Return [x, y] of the center of cell containing provided text 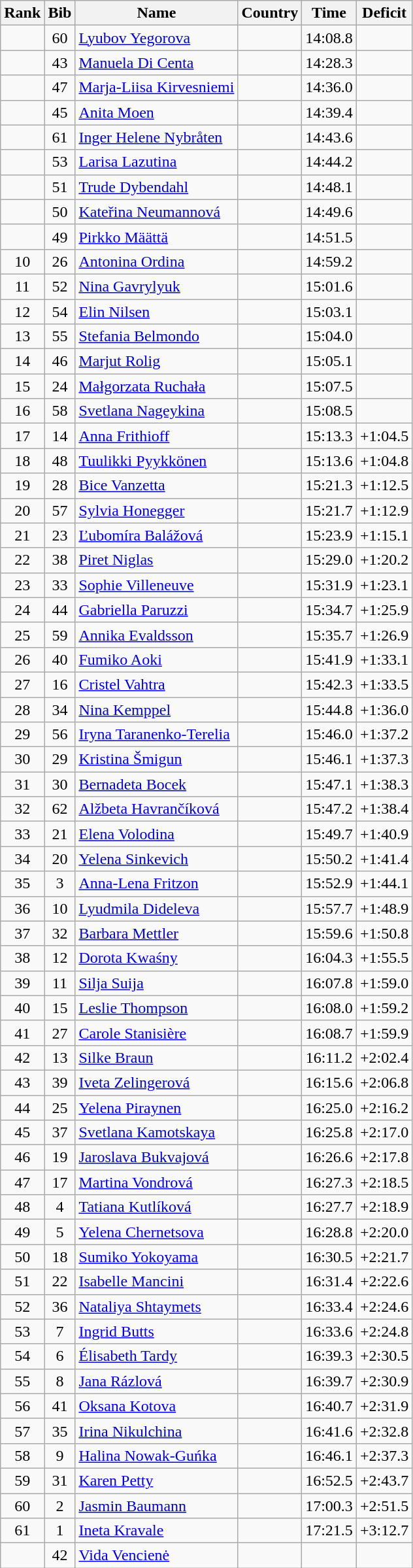
16:39.3 [329, 1356]
15:04.0 [329, 337]
Nina Gavrylyuk [157, 286]
+1:59.0 [384, 983]
+2:18.5 [384, 1182]
Bernadeta Bocek [157, 784]
Fumiko Aoki [157, 659]
16:25.8 [329, 1133]
+1:12.9 [384, 510]
7 [60, 1331]
16:28.8 [329, 1232]
15:41.9 [329, 659]
+1:55.5 [384, 958]
16:46.1 [329, 1456]
15:47.1 [329, 784]
Anna-Lena Fritzon [157, 884]
Yelena Chernetsova [157, 1232]
Country [270, 13]
Anna Frithioff [157, 436]
+1:59.2 [384, 1008]
Marja-Liisa Kirvesniemi [157, 88]
+2:37.3 [384, 1456]
+1:50.8 [384, 933]
Barbara Mettler [157, 933]
15:13.3 [329, 436]
15:23.9 [329, 535]
16:15.6 [329, 1082]
15:44.8 [329, 709]
Trude Dybendahl [157, 187]
16:30.5 [329, 1257]
Leslie Thompson [157, 1008]
Gabriella Paruzzi [157, 610]
+1:33.5 [384, 684]
Svetlana Kamotskaya [157, 1133]
2 [60, 1505]
15:01.6 [329, 286]
Marjut Rolig [157, 361]
15:29.0 [329, 560]
Carole Stanisière [157, 1033]
Iryna Taranenko-Terelia [157, 735]
14:39.4 [329, 112]
Alžbeta Havrančíková [157, 809]
Lyubov Yegorova [157, 38]
Stefania Belmondo [157, 337]
+2:30.9 [384, 1381]
Irina Nikulchina [157, 1431]
+1:44.1 [384, 884]
16:33.6 [329, 1331]
Tatiana Kutlíková [157, 1207]
+2:32.8 [384, 1431]
14:59.2 [329, 261]
16:41.6 [329, 1431]
+1:37.2 [384, 735]
5 [60, 1232]
14:36.0 [329, 88]
15:21.3 [329, 486]
15:42.3 [329, 684]
Dorota Kwaśny [157, 958]
+2:16.2 [384, 1108]
Svetlana Nageykina [157, 411]
Ľubomíra Balážová [157, 535]
+2:18.9 [384, 1207]
+2:43.7 [384, 1480]
15:49.7 [329, 834]
Halina Nowak-Guńka [157, 1456]
Time [329, 13]
+1:04.5 [384, 436]
17:21.5 [329, 1531]
Anita Moen [157, 112]
Iveta Zelingerová [157, 1082]
+1:26.9 [384, 635]
Ineta Kravale [157, 1531]
+1:40.9 [384, 834]
15:57.7 [329, 909]
14:08.8 [329, 38]
+1:20.2 [384, 560]
Isabelle Mancini [157, 1282]
Élisabeth Tardy [157, 1356]
9 [60, 1456]
+2:31.9 [384, 1406]
+1:38.4 [384, 809]
15:46.1 [329, 759]
15:21.7 [329, 510]
62 [60, 809]
Martina Vondrová [157, 1182]
Inger Helene Nybråten [157, 137]
Jaroslava Bukvajová [157, 1158]
Name [157, 13]
15:35.7 [329, 635]
16:52.5 [329, 1480]
Larisa Lazutina [157, 162]
Silja Suija [157, 983]
15:34.7 [329, 610]
16:25.0 [329, 1108]
Cristel Vahtra [157, 684]
16:39.7 [329, 1381]
+2:22.6 [384, 1282]
16:08.0 [329, 1008]
Lyudmila Dideleva [157, 909]
15:07.5 [329, 386]
Antonina Ordina [157, 261]
Nataliya Shtaymets [157, 1307]
+2:21.7 [384, 1257]
15:05.1 [329, 361]
15:08.5 [329, 411]
Małgorzata Ruchała [157, 386]
+2:20.0 [384, 1232]
Piret Niglas [157, 560]
Sophie Villeneuve [157, 585]
15:59.6 [329, 933]
15:03.1 [329, 312]
14:44.2 [329, 162]
14:49.6 [329, 212]
+2:30.5 [384, 1356]
Jana Rázlová [157, 1381]
Yelena Sinkevich [157, 859]
Vida Vencienė [157, 1556]
15:31.9 [329, 585]
+1:48.9 [384, 909]
16:26.6 [329, 1158]
Kristina Šmigun [157, 759]
+1:41.4 [384, 859]
Manuela Di Centa [157, 63]
+2:24.6 [384, 1307]
15:47.2 [329, 809]
15:50.2 [329, 859]
15:46.0 [329, 735]
Pirkko Määttä [157, 237]
14:28.3 [329, 63]
16:07.8 [329, 983]
+1:59.9 [384, 1033]
Elin Nilsen [157, 312]
16:27.7 [329, 1207]
8 [60, 1381]
17:00.3 [329, 1505]
+1:12.5 [384, 486]
+1:36.0 [384, 709]
15:13.6 [329, 461]
Oksana Kotova [157, 1406]
+1:38.3 [384, 784]
Rank [22, 13]
+2:24.8 [384, 1331]
Ingrid Butts [157, 1331]
16:08.7 [329, 1033]
+1:04.8 [384, 461]
+3:12.7 [384, 1531]
Tuulikki Pyykkönen [157, 461]
Sylvia Honegger [157, 510]
Silke Braun [157, 1058]
Sumiko Yokoyama [157, 1257]
6 [60, 1356]
+2:17.8 [384, 1158]
+1:23.1 [384, 585]
Deficit [384, 13]
Elena Volodina [157, 834]
Bice Vanzetta [157, 486]
+2:51.5 [384, 1505]
3 [60, 884]
Yelena Piraynen [157, 1108]
16:31.4 [329, 1282]
+2:17.0 [384, 1133]
Karen Petty [157, 1480]
15:52.9 [329, 884]
Annika Evaldsson [157, 635]
1 [60, 1531]
+2:02.4 [384, 1058]
16:11.2 [329, 1058]
16:40.7 [329, 1406]
14:51.5 [329, 237]
+1:15.1 [384, 535]
Bib [60, 13]
Nina Kemppel [157, 709]
+1:33.1 [384, 659]
+1:25.9 [384, 610]
+1:37.3 [384, 759]
Kateřina Neumannová [157, 212]
4 [60, 1207]
16:04.3 [329, 958]
Jasmin Baumann [157, 1505]
+2:06.8 [384, 1082]
14:48.1 [329, 187]
16:33.4 [329, 1307]
16:27.3 [329, 1182]
14:43.6 [329, 137]
